Detect which cell encompasses the target text, then output its (X, Y) center coordinate. 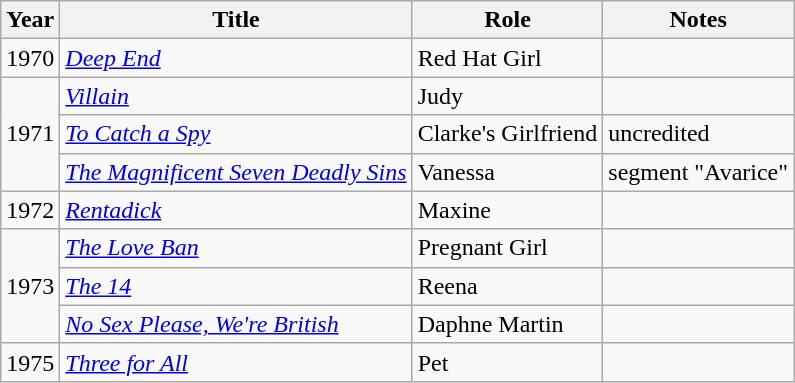
1971 (30, 134)
Title (236, 20)
Year (30, 20)
Reena (508, 286)
Judy (508, 96)
Rentadick (236, 210)
Daphne Martin (508, 324)
1970 (30, 58)
Notes (698, 20)
To Catch a Spy (236, 134)
Villain (236, 96)
The Love Ban (236, 248)
Pregnant Girl (508, 248)
segment "Avarice" (698, 172)
The Magnificent Seven Deadly Sins (236, 172)
No Sex Please, We're British (236, 324)
Vanessa (508, 172)
uncredited (698, 134)
Pet (508, 362)
Red Hat Girl (508, 58)
1972 (30, 210)
Deep End (236, 58)
Role (508, 20)
The 14 (236, 286)
Clarke's Girlfriend (508, 134)
Maxine (508, 210)
1975 (30, 362)
Three for All (236, 362)
1973 (30, 286)
